From the cell containing the given text, extract its center point as (x, y) coordinate. 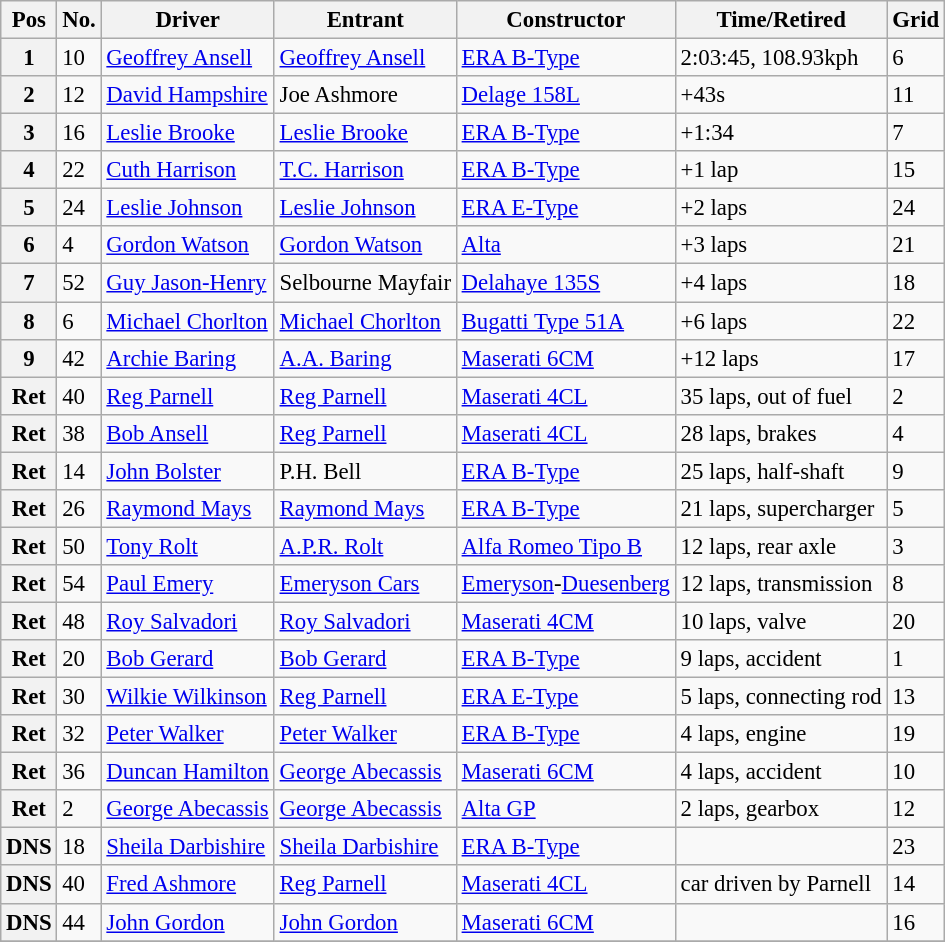
A.A. Baring (365, 358)
25 laps, half-shaft (781, 471)
Tony Rolt (188, 546)
30 (79, 697)
52 (79, 283)
36 (79, 772)
44 (79, 922)
12 laps, transmission (781, 584)
David Hampshire (188, 95)
Bob Ansell (188, 433)
Fred Ashmore (188, 885)
54 (79, 584)
+1:34 (781, 133)
50 (79, 546)
Guy Jason-Henry (188, 283)
23 (916, 847)
+6 laps (781, 321)
Alfa Romeo Tipo B (566, 546)
38 (79, 433)
Selbourne Mayfair (365, 283)
4 laps, accident (781, 772)
Alta (566, 245)
Wilkie Wilkinson (188, 697)
19 (916, 734)
+2 laps (781, 208)
+12 laps (781, 358)
Pos (29, 20)
Emeryson-Duesenberg (566, 584)
48 (79, 621)
11 (916, 95)
P.H. Bell (365, 471)
35 laps, out of fuel (781, 396)
Duncan Hamilton (188, 772)
Bugatti Type 51A (566, 321)
4 laps, engine (781, 734)
9 laps, accident (781, 659)
12 laps, rear axle (781, 546)
32 (79, 734)
17 (916, 358)
A.P.R. Rolt (365, 546)
Maserati 4CM (566, 621)
Emeryson Cars (365, 584)
5 laps, connecting rod (781, 697)
Delahaye 135S (566, 283)
No. (79, 20)
Archie Baring (188, 358)
Time/Retired (781, 20)
Grid (916, 20)
10 laps, valve (781, 621)
+1 lap (781, 170)
21 (916, 245)
John Bolster (188, 471)
Joe Ashmore (365, 95)
13 (916, 697)
Delage 158L (566, 95)
Entrant (365, 20)
2:03:45, 108.93kph (781, 58)
Cuth Harrison (188, 170)
+43s (781, 95)
2 laps, gearbox (781, 809)
42 (79, 358)
Constructor (566, 20)
Paul Emery (188, 584)
26 (79, 509)
21 laps, supercharger (781, 509)
car driven by Parnell (781, 885)
T.C. Harrison (365, 170)
Alta GP (566, 809)
15 (916, 170)
Driver (188, 20)
28 laps, brakes (781, 433)
+4 laps (781, 283)
+3 laps (781, 245)
